Search for the cell housing the specified text and yield its [X, Y] center coordinate. 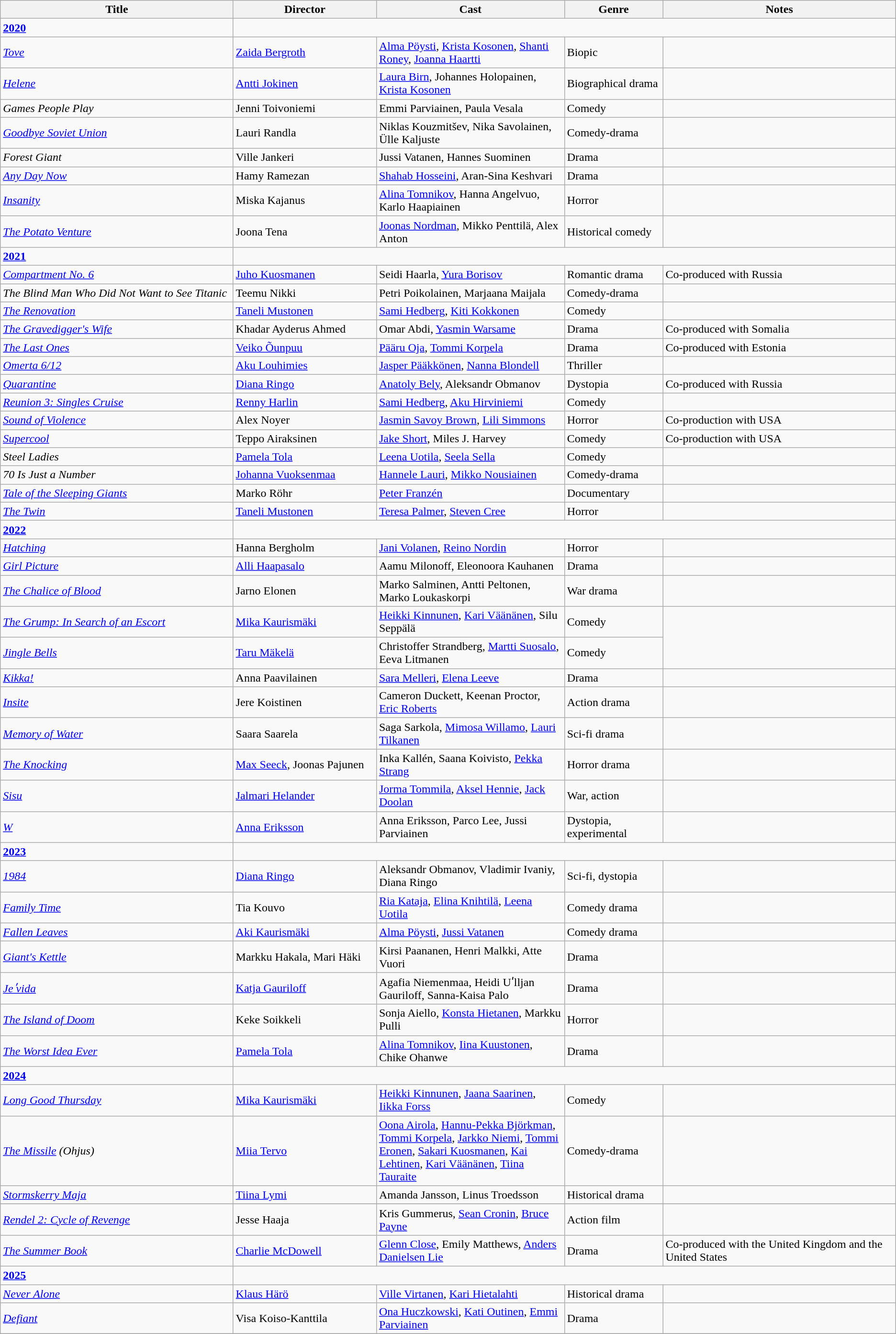
Kirsi Paananen, Henri Malkki, Atte Vuori [470, 956]
Teppo Airaksinen [304, 438]
Defiant [117, 1318]
Inka Kallén, Saana Koivisto, Pekka Strang [470, 765]
Juho Kuosmanen [304, 274]
Omerta 6/12 [117, 366]
The Renovation [117, 311]
Reunion 3: Singles Cruise [117, 402]
The Potato Venture [117, 232]
Hanna Bergholm [304, 548]
Sara Melleri, Elena Leeve [470, 678]
Memory of Water [117, 733]
Aku Louhimies [304, 366]
Teresa Palmer, Steven Cree [470, 511]
Katja Gauriloff [304, 988]
Family Time [117, 908]
70 Is Just a Number [117, 475]
Alina Tomnikov, Iina Kuustonen, Chike Ohanwe [470, 1051]
The Twin [117, 511]
Never Alone [117, 1294]
Jingle Bells [117, 653]
Cameron Duckett, Keenan Proctor, Eric Roberts [470, 703]
Sound of Violence [117, 420]
Emmi Parviainen, Paula Vesala [470, 108]
Petri Poikolainen, Marjaana Maijala [470, 292]
Aamu Milonoff, Eleonoora Kauhanen [470, 566]
Notes [779, 10]
Jesse Haaja [304, 1220]
Zaida Bergroth [304, 53]
Joonas Nordman, Mikko Penttilä, Alex Anton [470, 232]
Biopic [614, 53]
Tiina Lymi [304, 1195]
Aki Kaurismäki [304, 932]
The Last Ones [117, 348]
Lauri Randla [304, 133]
Director [304, 10]
Glenn Close, Emily Matthews, Anders Danielsen Lie [470, 1250]
Renny Harlin [304, 402]
Compartment No. 6 [117, 274]
Antti Jokinen [304, 83]
Long Good Thursday [117, 1100]
Hannele Lauri, Mikko Nousiainen [470, 475]
The Chalice of Blood [117, 591]
Visa Koiso-Kanttila [304, 1318]
Sami Hedberg, Kiti Kokkonen [470, 311]
2025 [117, 1275]
Anna Paavilainen [304, 678]
Jeʹvida [117, 988]
Sisu [117, 796]
Supercool [117, 438]
Amanda Jansson, Linus Troedsson [470, 1195]
Cast [470, 10]
Jasper Pääkkönen, Nanna Blondell [470, 366]
Giant's Kettle [117, 956]
War drama [614, 591]
Anna Eriksson [304, 827]
Miska Kajanus [304, 200]
Anna Eriksson, Parco Lee, Jussi Parviainen [470, 827]
Max Seeck, Joonas Pajunen [304, 765]
Stormskerry Maja [117, 1195]
Dystopia, experimental [614, 827]
Ville Jankeri [304, 157]
Leena Uotila, Seela Sella [470, 457]
Games People Play [117, 108]
Title [117, 10]
Quarantine [117, 384]
Kris Gummerus, Sean Cronin, Bruce Payne [470, 1220]
Kikka! [117, 678]
Biographical drama [614, 83]
Jenni Toivoniemi [304, 108]
2024 [117, 1076]
Alina Tomnikov, Hanna Angelvuo, Karlo Haapiainen [470, 200]
2023 [117, 852]
Dystopia [614, 384]
Ria Kataja, Elina Knihtilä, Leena Uotila [470, 908]
Alex Noyer [304, 420]
Oona Airola, Hannu-Pekka Björkman, Tommi Korpela, Jarkko Niemi, Tommi Eronen, Sakari Kuosmanen, Kai Lehtinen, Kari Väänänen, Tiina Tauraite [470, 1151]
Pääru Oja, Tommi Korpela [470, 348]
Tove [117, 53]
Saga Sarkola, Mimosa Willamo, Lauri Tilkanen [470, 733]
Horror drama [614, 765]
Aleksandr Obmanov, Vladimir Ivaniy, Diana Ringo [470, 876]
Teemu Nikki [304, 292]
Sci-fi drama [614, 733]
Ona Huczkowski, Kati Outinen, Emmi Parviainen [470, 1318]
Alli Haapasalo [304, 566]
Markku Hakala, Mari Häki [304, 956]
Fallen Leaves [117, 932]
Ville Virtanen, Kari Hietalahti [470, 1294]
Rendel 2: Cycle of Revenge [117, 1220]
Helene [117, 83]
Girl Picture [117, 566]
Jarno Elonen [304, 591]
Heikki Kinnunen, Jaana Saarinen, Iikka Forss [470, 1100]
Johanna Vuoksenmaa [304, 475]
Romantic drama [614, 274]
Khadar Ayderus Ahmed [304, 329]
The Missile (Ohjus) [117, 1151]
Tale of the Sleeping Giants [117, 493]
Omar Abdi, Yasmin Warsame [470, 329]
Historical comedy [614, 232]
2021 [117, 256]
Action film [614, 1220]
Genre [614, 10]
Steel Ladies [117, 457]
Miia Tervo [304, 1151]
1984 [117, 876]
W [117, 827]
Saara Saarela [304, 733]
Thriller [614, 366]
Jake Short, Miles J. Harvey [470, 438]
Alma Pöysti, Krista Kosonen, Shanti Roney, Joanna Haartti [470, 53]
2022 [117, 529]
Veiko Õunpuu [304, 348]
Sci-fi, dystopia [614, 876]
The Island of Doom [117, 1020]
Any Day Now [117, 176]
Insite [117, 703]
Co-produced with Estonia [779, 348]
Anatoly Bely, Aleksandr Obmanov [470, 384]
Shahab Hosseini, Aran-Sina Keshvari [470, 176]
Goodbye Soviet Union [117, 133]
The Worst Idea Ever [117, 1051]
Keke Soikkeli [304, 1020]
Sonja Aiello, Konsta Hietanen, Markku Pulli [470, 1020]
Co-produced with Somalia [779, 329]
Tia Kouvo [304, 908]
Taru Mäkelä [304, 653]
War, action [614, 796]
Peter Franzén [470, 493]
The Gravedigger's Wife [117, 329]
Alma Pöysti, Jussi Vatanen [470, 932]
Laura Birn, Johannes Holopainen, Krista Kosonen [470, 83]
Heikki Kinnunen, Kari Väänänen, Silu Seppälä [470, 622]
The Knocking [117, 765]
Co-produced with the United Kingdom and the United States [779, 1250]
Insanity [117, 200]
The Grump: In Search of an Escort [117, 622]
Christoffer Strandberg, Martti Suosalo, Eeva Litmanen [470, 653]
Marko Salminen, Antti Peltonen, Marko Loukaskorpi [470, 591]
Hamy Ramezan [304, 176]
The Summer Book [117, 1250]
Jorma Tommila, Aksel Hennie, Jack Doolan [470, 796]
2020 [117, 28]
Charlie McDowell [304, 1250]
Sami Hedberg, Aku Hirviniemi [470, 402]
Jasmin Savoy Brown, Lili Simmons [470, 420]
Seidi Haarla, Yura Borisov [470, 274]
Jussi Vatanen, Hannes Suominen [470, 157]
Klaus Härö [304, 1294]
Niklas Kouzmitšev, Nika Savolainen, Ülle Kaljuste [470, 133]
Jalmari Helander [304, 796]
Jere Koistinen [304, 703]
Jani Volanen, Reino Nordin [470, 548]
Agafia Niemenmaa, Heidi Uʹlljan Gauriloff, Sanna-Kaisa Palo [470, 988]
Documentary [614, 493]
Hatching [117, 548]
Marko Röhr [304, 493]
Joona Tena [304, 232]
Forest Giant [117, 157]
Action drama [614, 703]
The Blind Man Who Did Not Want to See Titanic [117, 292]
